Extract the [X, Y] coordinate from the center of the cell holding the provided text.  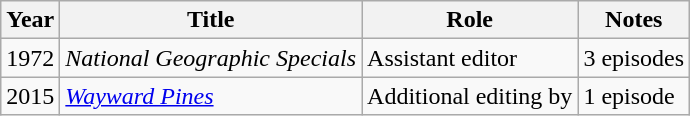
2015 [30, 96]
Title [211, 20]
1 episode [634, 96]
National Geographic Specials [211, 58]
1972 [30, 58]
Assistant editor [470, 58]
3 episodes [634, 58]
Notes [634, 20]
Additional editing by [470, 96]
Role [470, 20]
Wayward Pines [211, 96]
Year [30, 20]
